Find where the given text appears and provide that cell's center as (X, Y) coordinate. 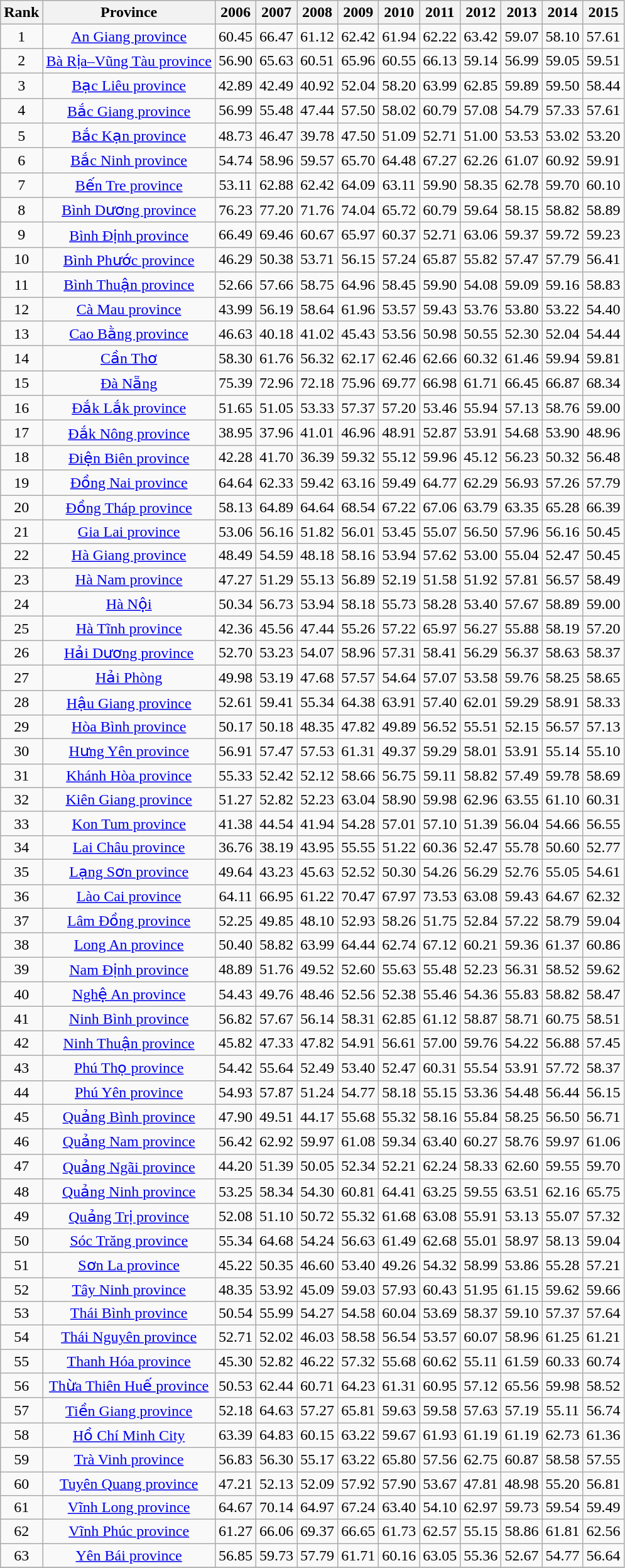
Ninh Thuận province (129, 1043)
57.64 (603, 1313)
66.47 (276, 36)
1 (21, 36)
49.26 (399, 1265)
53.45 (399, 532)
59.09 (521, 285)
Cà Mau province (129, 309)
53.02 (563, 136)
45.82 (235, 1043)
61.94 (399, 36)
Đà Nẵng (129, 383)
61.59 (521, 1361)
48.98 (521, 1484)
53.22 (563, 309)
59.81 (603, 358)
56.81 (603, 1484)
60.33 (563, 1361)
Bình Phước province (129, 260)
Quảng Ngãi province (129, 1166)
52.76 (521, 872)
42.89 (235, 85)
Quảng Nam province (129, 1142)
51.27 (235, 799)
66.13 (440, 61)
62.22 (440, 36)
Đắk Nông province (129, 433)
58.47 (603, 994)
41.01 (318, 433)
46.60 (318, 1265)
52.52 (358, 872)
54 (21, 1337)
59 (21, 1459)
38.19 (276, 847)
54.91 (358, 1043)
55.01 (481, 1241)
Lâm Đồng province (129, 921)
56.63 (358, 1241)
46.22 (318, 1361)
55.73 (399, 604)
52.84 (481, 921)
61.06 (603, 1142)
66.49 (235, 235)
Hồ Chí Minh City (129, 1435)
58.34 (276, 1192)
59.34 (399, 1142)
53.90 (563, 433)
57.90 (399, 1484)
62.57 (440, 1532)
67.06 (440, 508)
77.20 (276, 210)
2 (21, 61)
54.10 (440, 1508)
62.16 (563, 1192)
64.23 (358, 1386)
Tiền Giang province (129, 1410)
Cần Thơ (129, 358)
53.92 (276, 1289)
59.10 (521, 1313)
4 (21, 111)
61.15 (521, 1289)
54.79 (521, 111)
49.76 (276, 994)
52.30 (521, 334)
Tây Ninh province (129, 1289)
62.75 (481, 1459)
Bạc Liêu province (129, 85)
59.41 (276, 703)
62.33 (276, 483)
54.44 (603, 334)
56.14 (318, 1019)
61.96 (358, 309)
62.24 (440, 1166)
2015 (603, 13)
52.87 (440, 433)
56.85 (235, 1555)
51.24 (318, 1092)
40.92 (318, 85)
57.56 (440, 1459)
57.21 (603, 1265)
56.01 (358, 532)
58.51 (603, 1019)
61.36 (603, 1435)
52.60 (358, 970)
57.81 (521, 579)
55.17 (318, 1459)
65.56 (521, 1386)
51.95 (481, 1289)
52.19 (399, 579)
17 (21, 433)
21 (21, 532)
58.87 (481, 1019)
Gia Lai province (129, 532)
60.36 (440, 847)
62.97 (481, 1508)
5 (21, 136)
54.59 (276, 556)
59.91 (603, 160)
57.50 (358, 111)
54.22 (521, 1043)
66.45 (521, 383)
39.78 (318, 136)
46.29 (235, 260)
66.98 (440, 383)
55.94 (481, 408)
14 (21, 358)
52.77 (603, 847)
62.66 (440, 358)
49.64 (235, 872)
52.56 (358, 994)
46.63 (235, 334)
60.67 (318, 235)
56.23 (521, 458)
62.96 (481, 799)
52.13 (276, 1484)
56.55 (603, 823)
58.02 (399, 111)
58.75 (318, 285)
73.53 (440, 896)
Quảng Bình province (129, 1117)
61.46 (521, 358)
Sóc Trăng province (129, 1241)
36.76 (235, 847)
59.36 (521, 945)
65.75 (603, 1192)
47.27 (235, 579)
23 (21, 579)
Hải Dương province (129, 653)
64.09 (358, 185)
51.75 (440, 921)
55.64 (276, 1068)
58.86 (521, 1532)
51.22 (399, 847)
63.39 (235, 1435)
59.54 (563, 1508)
60.71 (318, 1386)
56.71 (603, 1117)
48.89 (235, 970)
59.66 (603, 1289)
54.36 (481, 994)
58.65 (603, 677)
68.34 (603, 383)
53.86 (521, 1265)
58.20 (399, 85)
60.95 (440, 1386)
56.64 (603, 1555)
59.23 (603, 235)
64.63 (276, 1410)
57.19 (521, 1410)
56.19 (276, 309)
67.97 (399, 896)
59.96 (440, 458)
54.58 (358, 1313)
41.38 (235, 823)
57.57 (358, 677)
59.42 (318, 483)
61.07 (521, 160)
2013 (521, 13)
55.33 (235, 776)
56.82 (235, 1019)
28 (21, 703)
36.39 (318, 458)
45.30 (235, 1361)
48.10 (318, 921)
52.08 (235, 1216)
62.32 (603, 896)
Ninh Bình province (129, 1019)
Thanh Hóa province (129, 1361)
60.27 (481, 1142)
51.29 (276, 579)
56.91 (235, 752)
59.50 (563, 85)
65.28 (563, 508)
66.06 (276, 1532)
40 (21, 994)
47.33 (276, 1043)
60.21 (481, 945)
64.83 (276, 1435)
58.71 (521, 1019)
55.36 (481, 1555)
57.72 (563, 1068)
Quảng Ninh province (129, 1192)
43.95 (318, 847)
13 (21, 334)
56.52 (440, 727)
60.74 (603, 1361)
59.05 (563, 61)
52.93 (358, 921)
54.07 (318, 653)
45.12 (481, 458)
52.42 (276, 776)
47.90 (235, 1117)
50.55 (481, 334)
58.90 (399, 799)
59.51 (603, 61)
58.66 (358, 776)
38.95 (235, 433)
53.36 (481, 1092)
58.15 (521, 210)
Phú Yên province (129, 1092)
74.04 (358, 210)
12 (21, 309)
60.75 (563, 1019)
52.18 (235, 1410)
58.26 (399, 921)
54.32 (440, 1265)
56.37 (521, 653)
Sơn La province (129, 1265)
59.16 (563, 285)
54.28 (358, 823)
55.83 (521, 994)
48.46 (318, 994)
62.68 (440, 1241)
60.55 (399, 61)
64.48 (399, 160)
44 (21, 1092)
Bà Rịa–Vũng Tàu province (129, 61)
52.70 (235, 653)
53.46 (440, 408)
59.63 (399, 1410)
60.92 (563, 160)
2006 (235, 13)
2011 (440, 13)
60.16 (399, 1555)
59.72 (563, 235)
59.64 (481, 210)
Hà Tĩnh province (129, 628)
65.87 (440, 260)
54.61 (603, 872)
Thái Bình province (129, 1313)
60.43 (440, 1289)
54.43 (235, 994)
57.24 (399, 260)
61.10 (563, 799)
50.40 (235, 945)
39 (21, 970)
32 (21, 799)
76.23 (235, 210)
58.41 (440, 653)
34 (21, 847)
62 (21, 1532)
53.00 (481, 556)
60.62 (440, 1361)
42.28 (235, 458)
50.34 (235, 604)
33 (21, 823)
Quảng Trị province (129, 1216)
56.89 (358, 579)
64.77 (440, 483)
61.49 (399, 1241)
45 (21, 1117)
57.92 (358, 1484)
51.00 (481, 136)
58 (21, 1435)
57.53 (318, 752)
45.43 (358, 334)
7 (21, 185)
8 (21, 210)
60.45 (235, 36)
50.38 (276, 260)
30 (21, 752)
63.04 (358, 799)
50.18 (276, 727)
58.30 (235, 358)
65.80 (399, 1459)
58.69 (603, 776)
62.56 (603, 1532)
66.87 (563, 383)
51.92 (481, 579)
46.96 (358, 433)
63.42 (481, 36)
44.20 (235, 1166)
Hà Giang province (129, 556)
46.03 (318, 1337)
20 (21, 508)
53.11 (235, 185)
47.50 (358, 136)
Bình Dương province (129, 210)
51.05 (276, 408)
57.49 (521, 776)
46.47 (276, 136)
57.08 (481, 111)
56.27 (481, 628)
51.09 (399, 136)
6 (21, 160)
Đồng Nai province (129, 483)
58.63 (563, 653)
55 (21, 1361)
35 (21, 872)
55.51 (481, 727)
53.58 (481, 677)
Hà Nội (129, 604)
48.73 (235, 136)
57 (21, 1410)
54.24 (318, 1241)
67.22 (399, 508)
50.98 (440, 334)
55.14 (563, 752)
59.89 (521, 85)
55.55 (358, 847)
52.15 (521, 727)
63.05 (440, 1555)
50.05 (318, 1166)
52 (21, 1289)
59.32 (358, 458)
58.49 (603, 579)
50.17 (235, 727)
66.95 (276, 896)
68.54 (358, 508)
67.27 (440, 160)
Nam Định province (129, 970)
62.46 (399, 358)
43.23 (276, 872)
36 (21, 896)
2010 (399, 13)
16 (21, 408)
65.70 (358, 160)
63.11 (399, 185)
56.42 (235, 1142)
Phú Thọ province (129, 1068)
53.23 (276, 653)
Rank (21, 13)
75.39 (235, 383)
61.25 (563, 1337)
25 (21, 628)
57.45 (603, 1043)
54.08 (481, 285)
72.96 (276, 383)
58.79 (563, 921)
55.28 (563, 1265)
62.74 (399, 945)
63.51 (521, 1192)
72.18 (318, 383)
65.81 (358, 1410)
53.19 (276, 677)
61.93 (440, 1435)
63 (21, 1555)
Bình Định province (129, 235)
41.70 (276, 458)
41.94 (318, 823)
49.89 (399, 727)
53.25 (235, 1192)
51 (21, 1265)
63.55 (521, 799)
63.25 (440, 1192)
54.74 (235, 160)
46 (21, 1142)
57.40 (440, 703)
57.01 (399, 823)
56.30 (276, 1459)
54.40 (603, 309)
53.06 (235, 532)
62.26 (481, 160)
60 (21, 1484)
65.72 (399, 210)
52.67 (521, 1555)
60.15 (318, 1435)
18 (21, 458)
45.22 (235, 1265)
58.35 (481, 185)
53.13 (521, 1216)
60.32 (481, 358)
49.52 (318, 970)
53.71 (318, 260)
57.55 (603, 1459)
Lai Châu province (129, 847)
57.12 (481, 1386)
42 (21, 1043)
3 (21, 85)
55.13 (318, 579)
50 (21, 1241)
58.97 (521, 1241)
Hậu Giang province (129, 703)
66.65 (358, 1532)
59.14 (481, 61)
61.27 (235, 1532)
64.97 (318, 1508)
64.96 (358, 285)
Bắc Giang province (129, 111)
Trà Vinh province (129, 1459)
61.73 (399, 1532)
57.26 (563, 483)
55.46 (440, 994)
55.78 (521, 847)
58.01 (481, 752)
61.37 (563, 945)
53 (21, 1313)
Nghệ An province (129, 994)
58.99 (481, 1265)
55.54 (481, 1068)
62.01 (481, 703)
56.90 (235, 61)
54.26 (440, 872)
75.96 (358, 383)
37 (21, 921)
50.60 (563, 847)
11 (21, 285)
53.69 (440, 1313)
63.06 (481, 235)
58.44 (603, 85)
49.51 (276, 1117)
49.85 (276, 921)
2012 (481, 13)
42.36 (235, 628)
56.75 (399, 776)
Điện Biên province (129, 458)
57.63 (481, 1410)
45.09 (318, 1289)
52.25 (235, 921)
56.44 (563, 1092)
58.64 (318, 309)
50.32 (563, 458)
19 (21, 483)
60.51 (318, 61)
57.96 (521, 532)
2007 (276, 13)
56.73 (276, 604)
67.12 (440, 945)
55.91 (481, 1216)
44.17 (318, 1117)
62.44 (276, 1386)
15 (21, 383)
Lạng Sơn province (129, 872)
58.19 (563, 628)
69.37 (318, 1532)
47.68 (318, 677)
55.82 (481, 260)
Thừa Thiên Huế province (129, 1386)
55.04 (521, 556)
9 (21, 235)
52.66 (235, 285)
64.11 (235, 896)
48 (21, 1192)
53.20 (603, 136)
Lào Cai province (129, 896)
56.54 (399, 1337)
63.79 (481, 508)
47.81 (481, 1484)
22 (21, 556)
60.87 (521, 1459)
Kon Tum province (129, 823)
49 (21, 1216)
52.61 (235, 703)
62.88 (276, 185)
Hòa Bình province (129, 727)
52.49 (318, 1068)
56.88 (563, 1043)
70.47 (358, 896)
62.29 (481, 483)
10 (21, 260)
52.09 (318, 1484)
55.05 (563, 872)
58.10 (563, 36)
61.21 (603, 1337)
62.92 (276, 1142)
31 (21, 776)
Hải Phòng (129, 677)
56.32 (318, 358)
53.76 (481, 309)
62.60 (521, 1166)
55.26 (358, 628)
55.10 (603, 752)
27 (21, 677)
54.68 (521, 433)
48.96 (603, 433)
Hưng Yên province (129, 752)
63.16 (358, 483)
53.33 (318, 408)
67.24 (358, 1508)
55.99 (276, 1313)
48.49 (235, 556)
59.07 (521, 36)
54.93 (235, 1092)
54.64 (399, 677)
57.33 (563, 111)
58.45 (399, 285)
Long An province (129, 945)
56.74 (603, 1410)
59.58 (440, 1410)
52.21 (399, 1166)
57.62 (440, 556)
56 (21, 1386)
51.58 (440, 579)
53.56 (399, 334)
48.91 (399, 433)
61.08 (358, 1142)
55.12 (399, 458)
54.27 (318, 1313)
54.66 (563, 823)
Khánh Hòa province (129, 776)
70.14 (276, 1508)
52.02 (276, 1337)
55.84 (481, 1117)
Bắc Ninh province (129, 160)
56.61 (399, 1043)
59.57 (318, 160)
69.77 (399, 383)
57.00 (440, 1043)
60.37 (399, 235)
57.27 (318, 1410)
52.38 (399, 994)
63.35 (521, 508)
42.49 (276, 85)
61 (21, 1508)
38 (21, 945)
58.83 (603, 285)
62.17 (358, 358)
Kiên Giang province (129, 799)
62.78 (521, 185)
47.21 (235, 1484)
26 (21, 653)
41 (21, 1019)
61.22 (318, 896)
Tuyên Quang province (129, 1484)
Province (129, 13)
Cao Bằng province (129, 334)
58.31 (358, 1019)
29 (21, 727)
58.91 (563, 703)
64.68 (276, 1241)
An Giang province (129, 36)
Vĩnh Long province (129, 1508)
69.46 (276, 235)
41.02 (318, 334)
Đồng Tháp province (129, 508)
47 (21, 1166)
56.04 (521, 823)
65.96 (358, 61)
63.91 (399, 703)
Hà Nam province (129, 579)
Thái Nguyên province (129, 1337)
53.53 (521, 136)
50.53 (235, 1386)
40.18 (276, 334)
49.98 (235, 677)
61.76 (276, 358)
57.07 (440, 677)
59.11 (440, 776)
Bến Tre province (129, 185)
60.86 (603, 945)
50.54 (235, 1313)
45.63 (318, 872)
Bình Thuận province (129, 285)
56.83 (235, 1459)
57.66 (276, 285)
57.10 (440, 823)
60.10 (603, 185)
55.20 (563, 1484)
57.93 (399, 1289)
Vĩnh Phúc province (129, 1532)
71.76 (318, 210)
56.48 (603, 458)
59.94 (563, 358)
54.30 (318, 1192)
53.67 (440, 1484)
49.37 (399, 752)
56.93 (521, 483)
2009 (358, 13)
58.28 (440, 604)
51.82 (318, 532)
Đắk Lắk province (129, 408)
54.42 (235, 1068)
51.65 (235, 408)
56.41 (603, 260)
43.99 (235, 309)
2008 (318, 13)
54.48 (521, 1092)
55.88 (521, 628)
24 (21, 604)
55.63 (399, 970)
62.73 (563, 1435)
57.31 (399, 653)
53.80 (521, 309)
45.56 (276, 628)
57.87 (276, 1092)
51.76 (276, 970)
Bắc Kạn province (129, 136)
51.10 (276, 1216)
52.12 (318, 776)
64.38 (358, 703)
48.18 (318, 556)
61.68 (399, 1216)
44.54 (276, 823)
60.07 (481, 1337)
50.72 (318, 1216)
Yên Bái province (129, 1555)
64.89 (276, 508)
43 (21, 1068)
50.35 (276, 1265)
56.31 (521, 970)
59.78 (563, 776)
50.30 (399, 872)
61.81 (563, 1532)
59.67 (399, 1435)
64.41 (399, 1192)
66.39 (603, 508)
59.37 (521, 235)
2014 (563, 13)
37.96 (276, 433)
52.34 (358, 1166)
60.04 (399, 1313)
64.44 (358, 945)
65.63 (276, 61)
60.81 (358, 1192)
59.03 (358, 1289)
